From the cell containing the given text, extract its center point as [X, Y] coordinate. 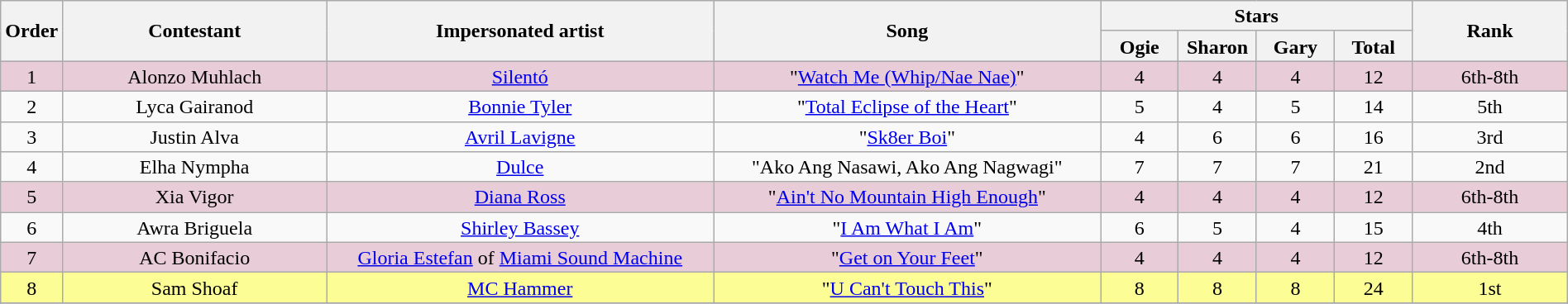
1st [1490, 287]
Alonzo Muhlach [195, 76]
Sam Shoaf [195, 287]
Dulce [520, 167]
"Sk8er Boi" [907, 137]
"Total Eclipse of the Heart" [907, 106]
1 [31, 76]
24 [1374, 287]
"Watch Me (Whip/Nae Nae)" [907, 76]
3rd [1490, 137]
"U Can't Touch This" [907, 287]
Shirley Bassey [520, 228]
Total [1374, 46]
Justin Alva [195, 137]
14 [1374, 106]
Silentó [520, 76]
15 [1374, 228]
Elha Nympha [195, 167]
Gary [1295, 46]
Song [907, 31]
Order [31, 31]
"Ako Ang Nasawi, Ako Ang Nagwagi" [907, 167]
"I Am What I Am" [907, 228]
"Ain't No Mountain High Enough" [907, 197]
Avril Lavigne [520, 137]
Stars [1257, 17]
Bonnie Tyler [520, 106]
Rank [1490, 31]
AC Bonifacio [195, 258]
Ogie [1140, 46]
21 [1374, 167]
Xia Vigor [195, 197]
5th [1490, 106]
Awra Briguela [195, 228]
4th [1490, 228]
Contestant [195, 31]
MC Hammer [520, 287]
"Get on Your Feet" [907, 258]
Diana Ross [520, 197]
Gloria Estefan of Miami Sound Machine [520, 258]
Lyca Gairanod [195, 106]
2 [31, 106]
2nd [1490, 167]
Sharon [1217, 46]
16 [1374, 137]
Impersonated artist [520, 31]
3 [31, 137]
